Provide the [x, y] coordinate of the cell's center where the given text is located.  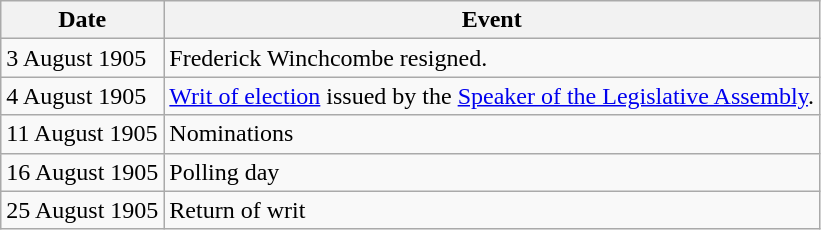
16 August 1905 [82, 172]
Date [82, 20]
Polling day [492, 172]
Nominations [492, 134]
25 August 1905 [82, 210]
11 August 1905 [82, 134]
4 August 1905 [82, 96]
Event [492, 20]
3 August 1905 [82, 58]
Return of writ [492, 210]
Writ of election issued by the Speaker of the Legislative Assembly. [492, 96]
Frederick Winchcombe resigned. [492, 58]
